Pinpoint the cell where the given text exists, returning its (x, y) midpoint coordinate. 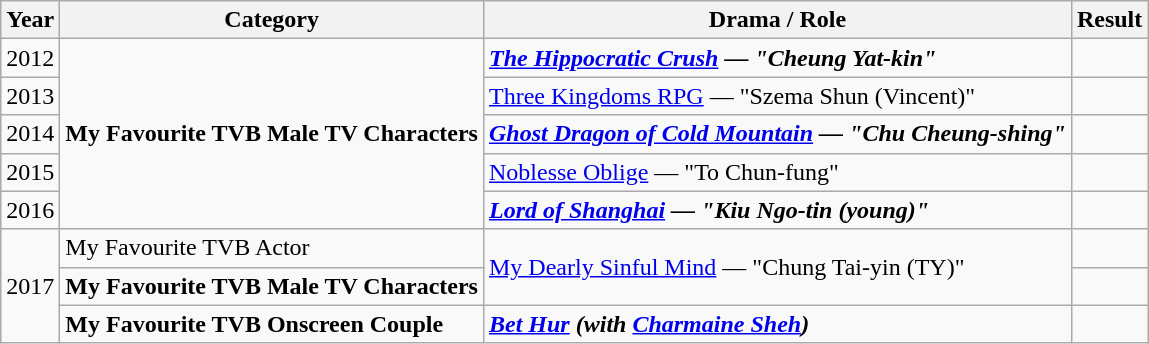
2014 (30, 134)
The Hippocratic Crush — "Cheung Yat-kin" (777, 58)
Bet Hur (with Charmaine Sheh) (777, 324)
2015 (30, 172)
2012 (30, 58)
2016 (30, 210)
Three Kingdoms RPG — "Szema Shun (Vincent)" (777, 96)
Drama / Role (777, 20)
My Favourite TVB Onscreen Couple (272, 324)
Noblesse Oblige — "To Chun-fung" (777, 172)
2017 (30, 286)
Lord of Shanghai — "Kiu Ngo-tin (young)" (777, 210)
2013 (30, 96)
My Dearly Sinful Mind — "Chung Tai-yin (TY)" (777, 267)
Category (272, 20)
Ghost Dragon of Cold Mountain — "Chu Cheung-shing" (777, 134)
My Favourite TVB Actor (272, 248)
Year (30, 20)
Result (1109, 20)
